Detect which cell encompasses the target text, then output its (X, Y) center coordinate. 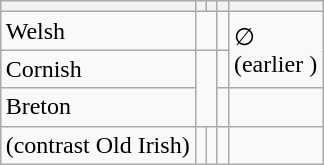
Welsh (98, 31)
(contrast Old Irish) (98, 145)
Breton (98, 107)
∅(earlier ) (275, 50)
Cornish (98, 69)
